Pinpoint the cell where the given text exists, returning its (x, y) midpoint coordinate. 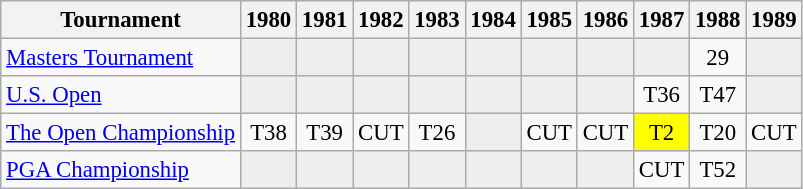
1983 (437, 20)
Masters Tournament (121, 58)
T39 (325, 133)
T52 (718, 170)
29 (718, 58)
Tournament (121, 20)
1988 (718, 20)
1986 (605, 20)
The Open Championship (121, 133)
T38 (268, 133)
1981 (325, 20)
T2 (661, 133)
PGA Championship (121, 170)
1985 (549, 20)
T20 (718, 133)
1982 (381, 20)
1989 (774, 20)
T47 (718, 95)
1984 (493, 20)
1980 (268, 20)
U.S. Open (121, 95)
T36 (661, 95)
1987 (661, 20)
T26 (437, 133)
